Locate the cell with the specified text and output its (x, y) center coordinate. 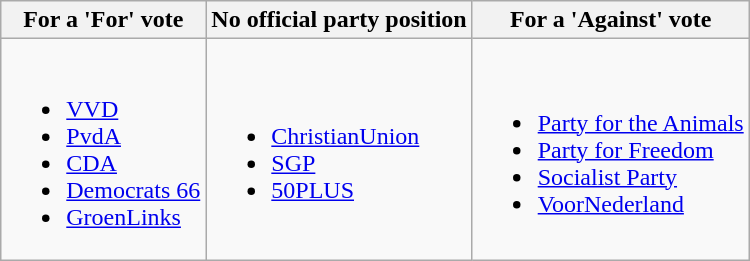
For a 'For' vote (104, 20)
No official party position (339, 20)
ChristianUnionSGP50PLUS (339, 150)
For a 'Against' vote (610, 20)
Party for the AnimalsParty for FreedomSocialist PartyVoorNederland (610, 150)
VVDPvdACDADemocrats 66GroenLinks (104, 150)
